Provide the (X, Y) coordinate of the cell's center where the given text is located.  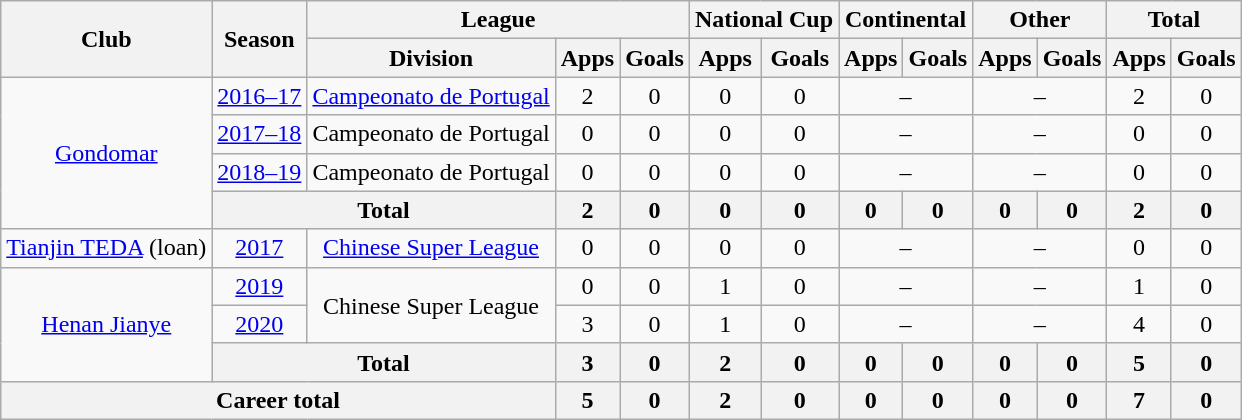
Club (106, 39)
Tianjin TEDA (loan) (106, 248)
National Cup (764, 20)
Season (260, 39)
Henan Jianye (106, 324)
Continental (906, 20)
2017–18 (260, 134)
Career total (278, 400)
Other (1040, 20)
2020 (260, 324)
2017 (260, 248)
2016–17 (260, 96)
4 (1139, 324)
League (498, 20)
2019 (260, 286)
Gondomar (106, 153)
2018–19 (260, 172)
7 (1139, 400)
Division (431, 58)
